Return [X, Y] of the center of cell containing provided text 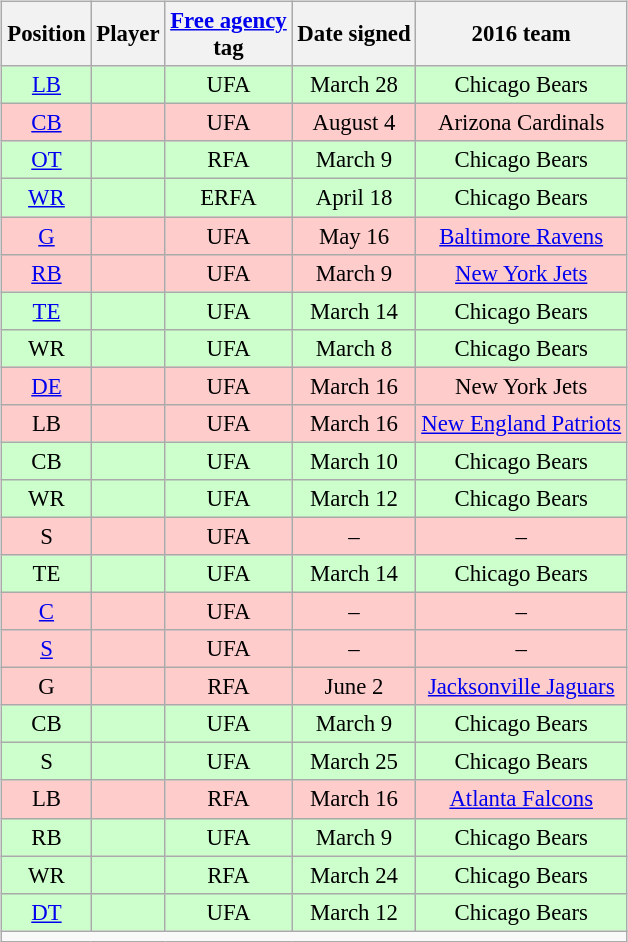
August 4 [354, 123]
Arizona Cardinals [522, 123]
ERFA [228, 198]
Free agencytag [228, 34]
New England Patriots [522, 423]
Baltimore Ravens [522, 235]
C [46, 611]
2016 team [522, 34]
DT [46, 912]
March 25 [354, 762]
Position [46, 34]
DE [46, 386]
Jacksonville Jaguars [522, 687]
Atlanta Falcons [522, 799]
OT [46, 160]
Player [128, 34]
March 24 [354, 875]
March 10 [354, 461]
Date signed [354, 34]
March 8 [354, 348]
May 16 [354, 235]
April 18 [354, 198]
June 2 [354, 687]
March 28 [354, 85]
